Determine the (X, Y) coordinate at the center of the cell enclosing the given text.  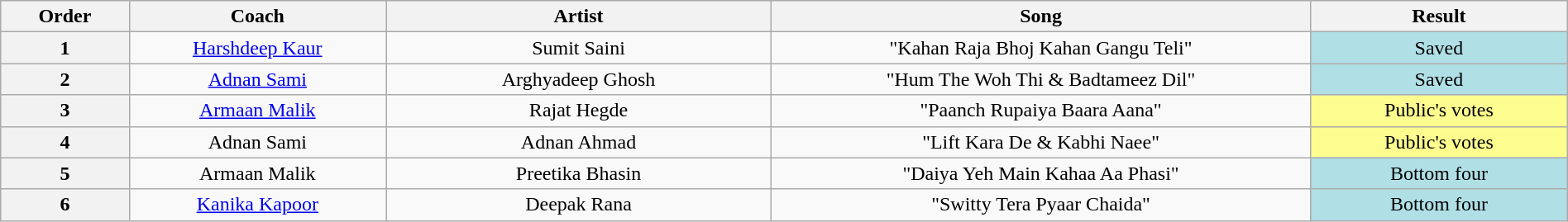
Harshdeep Kaur (258, 48)
Artist (579, 17)
"Daiya Yeh Main Kahaa Aa Phasi" (1040, 173)
Song (1040, 17)
Sumit Saini (579, 48)
Arghyadeep Ghosh (579, 79)
"Kahan Raja Bhoj Kahan Gangu Teli" (1040, 48)
"Lift Kara De & Kabhi Naee" (1040, 142)
Order (65, 17)
Deepak Rana (579, 205)
"Paanch Rupaiya Baara Aana" (1040, 111)
Rajat Hegde (579, 111)
Result (1439, 17)
6 (65, 205)
4 (65, 142)
1 (65, 48)
Preetika Bhasin (579, 173)
Adnan Ahmad (579, 142)
Kanika Kapoor (258, 205)
3 (65, 111)
"Switty Tera Pyaar Chaida" (1040, 205)
5 (65, 173)
"Hum The Woh Thi & Badtameez Dil" (1040, 79)
Coach (258, 17)
2 (65, 79)
